Locate the cell with the specified text and output its (x, y) center coordinate. 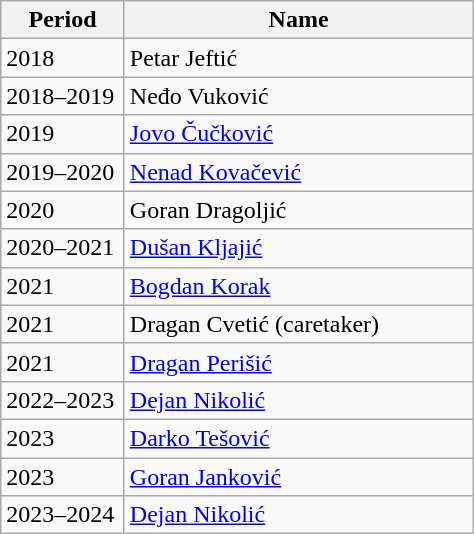
2019 (63, 134)
Bogdan Korak (298, 286)
Dušan Kljajić (298, 248)
2023–2024 (63, 515)
Dragan Perišić (298, 362)
2020–2021 (63, 248)
Petar Jeftić (298, 58)
Period (63, 20)
2022–2023 (63, 400)
Neđo Vuković (298, 96)
Nenad Kovačević (298, 172)
Name (298, 20)
2020 (63, 210)
Goran Janković (298, 477)
2018 (63, 58)
2018–2019 (63, 96)
Jovo Čučković (298, 134)
Darko Tešović (298, 438)
Goran Dragoljić (298, 210)
Dragan Cvetić (caretaker) (298, 324)
2019–2020 (63, 172)
